For the text-containing cell, return its midpoint in [x, y] coordinate format. 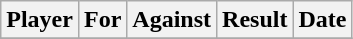
Result [255, 20]
Date [322, 20]
Player [40, 20]
For [102, 20]
Against [172, 20]
